Pinpoint the cell where the given text exists, returning its [x, y] midpoint coordinate. 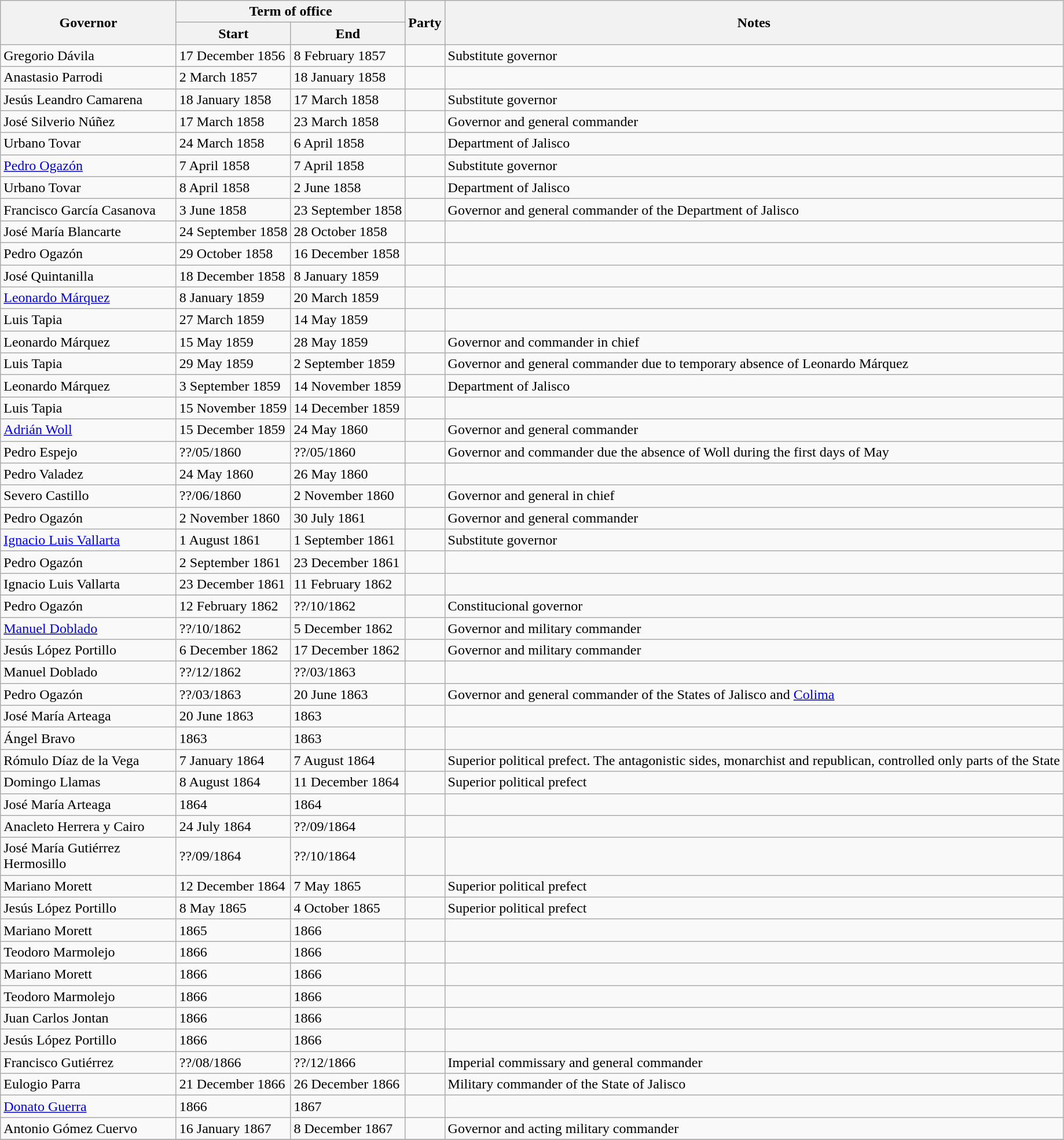
Start [233, 34]
6 December 1862 [233, 650]
??/06/1860 [233, 496]
Francisco Gutiérrez [89, 1062]
20 March 1859 [348, 298]
18 December 1858 [233, 276]
2 March 1857 [233, 78]
8 December 1867 [348, 1128]
Military commander of the State of Jalisco [754, 1084]
End [348, 34]
3 June 1858 [233, 209]
11 February 1862 [348, 584]
5 December 1862 [348, 628]
Juan Carlos Jontan [89, 1018]
7 August 1864 [348, 760]
24 July 1864 [233, 826]
8 May 1865 [233, 908]
Rómulo Díaz de la Vega [89, 760]
17 December 1862 [348, 650]
7 January 1864 [233, 760]
29 October 1858 [233, 253]
Governor and general commander of the States of Jalisco and Colima [754, 694]
28 May 1859 [348, 342]
Jesús Leandro Camarena [89, 100]
Ángel Bravo [89, 738]
Adrián Woll [89, 430]
??/12/1862 [233, 672]
José Quintanilla [89, 276]
Antonio Gómez Cuervo [89, 1128]
Anacleto Herrera y Cairo [89, 826]
Governor and commander due the absence of Woll during the first days of May [754, 452]
??/10/1864 [348, 856]
26 May 1860 [348, 474]
6 April 1858 [348, 144]
1865 [233, 930]
4 October 1865 [348, 908]
7 May 1865 [348, 886]
2 September 1859 [348, 364]
15 November 1859 [233, 408]
José María Gutiérrez Hermosillo [89, 856]
12 February 1862 [233, 606]
Governor and general commander due to temporary absence of Leonardo Márquez [754, 364]
José Silverio Núñez [89, 122]
2 September 1861 [233, 562]
Pedro Espejo [89, 452]
Pedro Valadez [89, 474]
28 October 1858 [348, 231]
??/08/1866 [233, 1062]
24 March 1858 [233, 144]
Superior political prefect. The antagonistic sides, monarchist and republican, controlled only parts of the State [754, 760]
14 November 1859 [348, 386]
Governor [89, 23]
12 December 1864 [233, 886]
14 December 1859 [348, 408]
21 December 1866 [233, 1084]
24 September 1858 [233, 231]
Party [425, 23]
8 April 1858 [233, 187]
14 May 1859 [348, 320]
Eulogio Parra [89, 1084]
16 December 1858 [348, 253]
16 January 1867 [233, 1128]
15 December 1859 [233, 430]
Governor and commander in chief [754, 342]
Francisco García Casanova [89, 209]
3 September 1859 [233, 386]
27 March 1859 [233, 320]
8 February 1857 [348, 56]
1 September 1861 [348, 540]
23 March 1858 [348, 122]
29 May 1859 [233, 364]
Severo Castillo [89, 496]
Governor and acting military commander [754, 1128]
1867 [348, 1106]
23 September 1858 [348, 209]
Gregorio Dávila [89, 56]
Governor and general in chief [754, 496]
17 December 1856 [233, 56]
11 December 1864 [348, 782]
1 August 1861 [233, 540]
Governor and general commander of the Department of Jalisco [754, 209]
15 May 1859 [233, 342]
Domingo Llamas [89, 782]
Constitucional governor [754, 606]
Term of office [291, 12]
??/12/1866 [348, 1062]
Anastasio Parrodi [89, 78]
Notes [754, 23]
Donato Guerra [89, 1106]
30 July 1861 [348, 518]
26 December 1866 [348, 1084]
2 June 1858 [348, 187]
José María Blancarte [89, 231]
Imperial commissary and general commander [754, 1062]
8 August 1864 [233, 782]
